Provide the (x, y) coordinate of the cell's center where the given text is located.  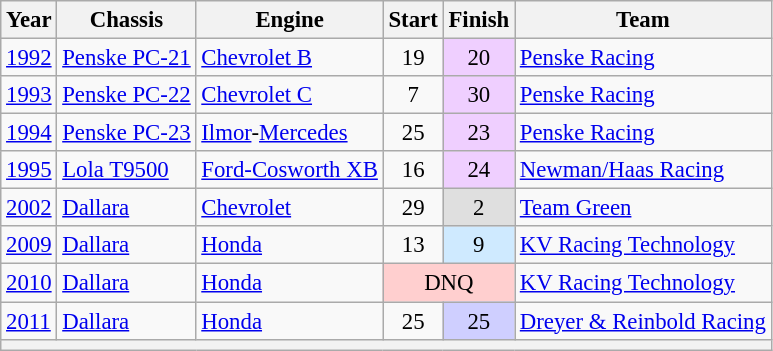
Chevrolet (290, 208)
23 (478, 133)
1992 (29, 58)
2002 (29, 208)
29 (413, 208)
1994 (29, 133)
2010 (29, 283)
9 (478, 245)
Chassis (126, 20)
19 (413, 58)
Team (642, 20)
Engine (290, 20)
Newman/Haas Racing (642, 170)
1995 (29, 170)
2009 (29, 245)
13 (413, 245)
16 (413, 170)
Finish (478, 20)
2011 (29, 321)
Team Green (642, 208)
30 (478, 95)
Year (29, 20)
Dreyer & Reinbold Racing (642, 321)
24 (478, 170)
Penske PC-23 (126, 133)
Penske PC-21 (126, 58)
Start (413, 20)
1993 (29, 95)
Ilmor-Mercedes (290, 133)
20 (478, 58)
Chevrolet B (290, 58)
Lola T9500 (126, 170)
DNQ (448, 283)
2 (478, 208)
Ford-Cosworth XB (290, 170)
Penske PC-22 (126, 95)
7 (413, 95)
Chevrolet C (290, 95)
